Return the [x, y] coordinate for the center point of the cell that contains the specified text.  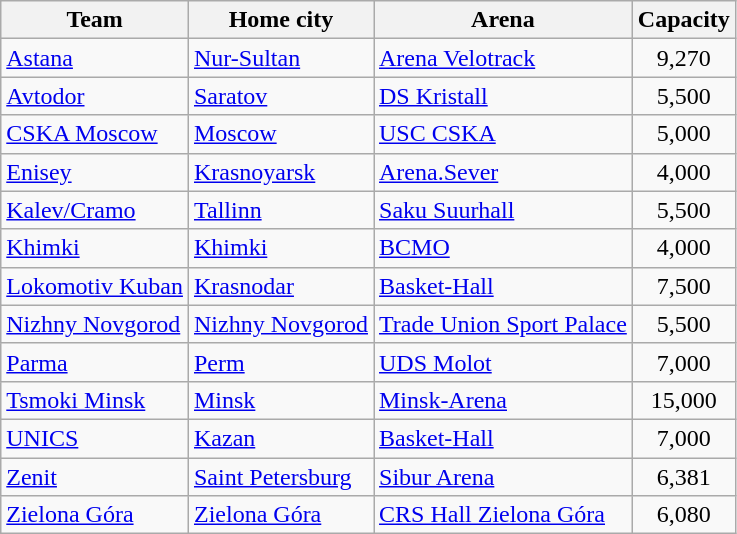
Saint Petersburg [280, 477]
Lokomotiv Kuban [95, 286]
Trade Union Sport Palace [504, 324]
Team [95, 20]
Kazan [280, 438]
Perm [280, 362]
Arena [504, 20]
6,381 [684, 477]
7,500 [684, 286]
Home city [280, 20]
USC CSKA [504, 134]
Tsmoki Minsk [95, 400]
Krasnodar [280, 286]
UNICS [95, 438]
Arena.Sever [504, 172]
Tallinn [280, 210]
Saratov [280, 96]
Sibur Arena [504, 477]
Astana [95, 58]
Moscow [280, 134]
Kalev/Cramo [95, 210]
Minsk-Arena [504, 400]
Nur-Sultan [280, 58]
Minsk [280, 400]
Arena Velotrack [504, 58]
9,270 [684, 58]
BCMO [504, 248]
Saku Suurhall [504, 210]
CSKA Moscow [95, 134]
Capacity [684, 20]
15,000 [684, 400]
Enisey [95, 172]
UDS Molot [504, 362]
Krasnoyarsk [280, 172]
Avtodor [95, 96]
CRS Hall Zielona Góra [504, 515]
5,000 [684, 134]
Parma [95, 362]
6,080 [684, 515]
Zenit [95, 477]
DS Kristall [504, 96]
